Detect which cell encompasses the target text, then output its [x, y] center coordinate. 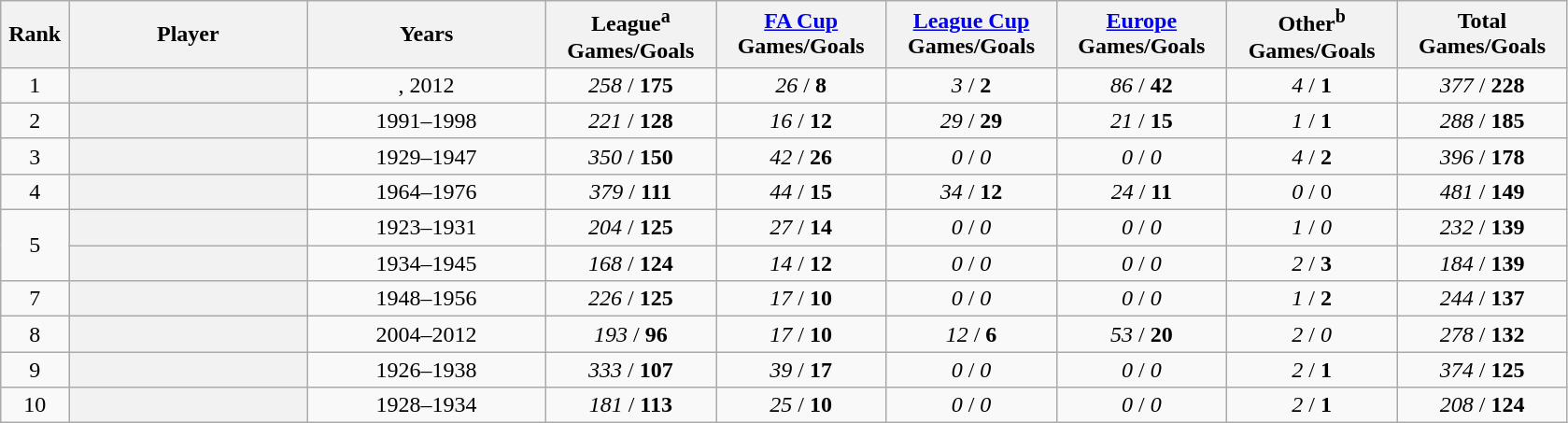
1948–1956 [426, 299]
24 / 11 [1141, 191]
377 / 228 [1482, 85]
288 / 185 [1482, 120]
232 / 139 [1482, 228]
44 / 15 [801, 191]
374 / 125 [1482, 370]
221 / 128 [630, 120]
1 [35, 85]
1 / 2 [1311, 299]
333 / 107 [630, 370]
Player [189, 35]
86 / 42 [1141, 85]
350 / 150 [630, 156]
1964–1976 [426, 191]
9 [35, 370]
193 / 96 [630, 334]
1929–1947 [426, 156]
1926–1938 [426, 370]
168 / 124 [630, 263]
1 / 0 [1311, 228]
184 / 139 [1482, 263]
, 2012 [426, 85]
1934–1945 [426, 263]
4 / 2 [1311, 156]
3 / 2 [971, 85]
29 / 29 [971, 120]
181 / 113 [630, 405]
34 / 12 [971, 191]
39 / 17 [801, 370]
244 / 137 [1482, 299]
4 [35, 191]
42 / 26 [801, 156]
OtherbGames/Goals [1311, 35]
26 / 8 [801, 85]
1 / 1 [1311, 120]
16 / 12 [801, 120]
2004–2012 [426, 334]
25 / 10 [801, 405]
League CupGames/Goals [971, 35]
12 / 6 [971, 334]
7 [35, 299]
1923–1931 [426, 228]
278 / 132 [1482, 334]
204 / 125 [630, 228]
53 / 20 [1141, 334]
226 / 125 [630, 299]
10 [35, 405]
8 [35, 334]
1991–1998 [426, 120]
208 / 124 [1482, 405]
14 / 12 [801, 263]
TotalGames/Goals [1482, 35]
2 [35, 120]
FA CupGames/Goals [801, 35]
2 / 0 [1311, 334]
4 / 1 [1311, 85]
21 / 15 [1141, 120]
258 / 175 [630, 85]
Rank [35, 35]
EuropeGames/Goals [1141, 35]
3 [35, 156]
5 [35, 246]
Years [426, 35]
481 / 149 [1482, 191]
2 / 3 [1311, 263]
27 / 14 [801, 228]
396 / 178 [1482, 156]
LeagueaGames/Goals [630, 35]
1928–1934 [426, 405]
379 / 111 [630, 191]
